Pinpoint the cell where the given text exists, returning its [x, y] midpoint coordinate. 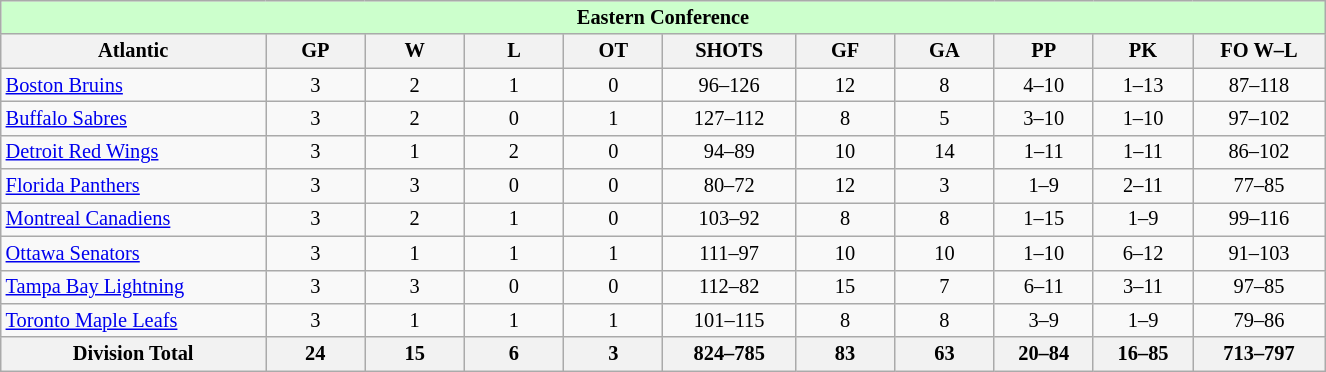
99–116 [1260, 219]
97–85 [1260, 287]
83 [844, 354]
GF [844, 51]
Boston Bruins [134, 85]
91–103 [1260, 253]
80–72 [729, 186]
L [514, 51]
4–10 [1044, 85]
1–15 [1044, 219]
3–10 [1044, 118]
824–785 [729, 354]
GA [944, 51]
20–84 [1044, 354]
16–85 [1142, 354]
2–11 [1142, 186]
FO W–L [1260, 51]
Detroit Red Wings [134, 152]
Atlantic [134, 51]
Eastern Conference [663, 17]
5 [944, 118]
96–126 [729, 85]
PP [1044, 51]
W [414, 51]
3–11 [1142, 287]
Montreal Canadiens [134, 219]
77–85 [1260, 186]
3–9 [1044, 320]
7 [944, 287]
79–86 [1260, 320]
112–82 [729, 287]
Ottawa Senators [134, 253]
111–97 [729, 253]
Division Total [134, 354]
6–11 [1044, 287]
GP [316, 51]
63 [944, 354]
86–102 [1260, 152]
Florida Panthers [134, 186]
97–102 [1260, 118]
OT [614, 51]
94–89 [729, 152]
Toronto Maple Leafs [134, 320]
713–797 [1260, 354]
6 [514, 354]
Buffalo Sabres [134, 118]
127–112 [729, 118]
24 [316, 354]
87–118 [1260, 85]
PK [1142, 51]
101–115 [729, 320]
1–13 [1142, 85]
SHOTS [729, 51]
6–12 [1142, 253]
14 [944, 152]
103–92 [729, 219]
Tampa Bay Lightning [134, 287]
